Find where the given text appears and provide that cell's center as [x, y] coordinate. 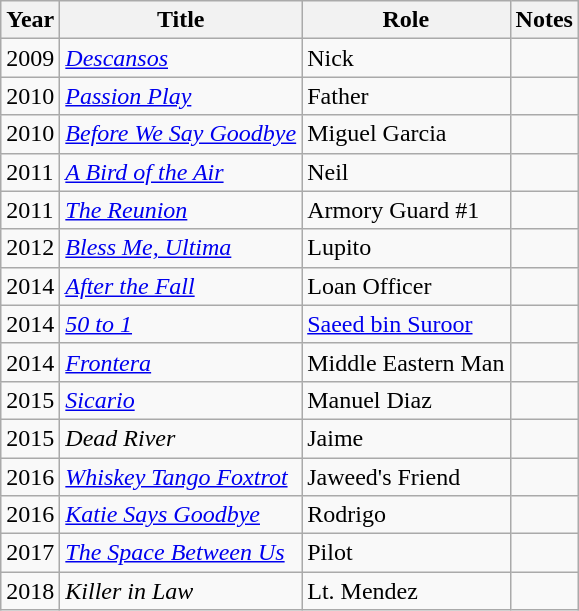
Whiskey Tango Foxtrot [181, 477]
Father [406, 96]
50 to 1 [181, 324]
Title [181, 20]
Manuel Diaz [406, 400]
Pilot [406, 553]
After the Fall [181, 286]
Lt. Mendez [406, 591]
Year [30, 20]
Lupito [406, 248]
Armory Guard #1 [406, 210]
Bless Me, Ultima [181, 248]
Before We Say Goodbye [181, 134]
Nick [406, 58]
2017 [30, 553]
A Bird of the Air [181, 172]
Loan Officer [406, 286]
Miguel Garcia [406, 134]
The Space Between Us [181, 553]
Jaime [406, 438]
Jaweed's Friend [406, 477]
2018 [30, 591]
Role [406, 20]
The Reunion [181, 210]
Passion Play [181, 96]
Notes [544, 20]
Dead River [181, 438]
2009 [30, 58]
Frontera [181, 362]
Katie Says Goodbye [181, 515]
Rodrigo [406, 515]
Killer in Law [181, 591]
Middle Eastern Man [406, 362]
Saeed bin Suroor [406, 324]
Neil [406, 172]
Sicario [181, 400]
Descansos [181, 58]
2012 [30, 248]
